Find where the given text appears and provide that cell's center as [x, y] coordinate. 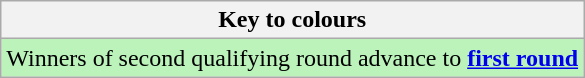
Key to colours [292, 20]
Winners of second qualifying round advance to first round [292, 58]
